Determine the [x, y] coordinate at the center of the cell enclosing the given text.  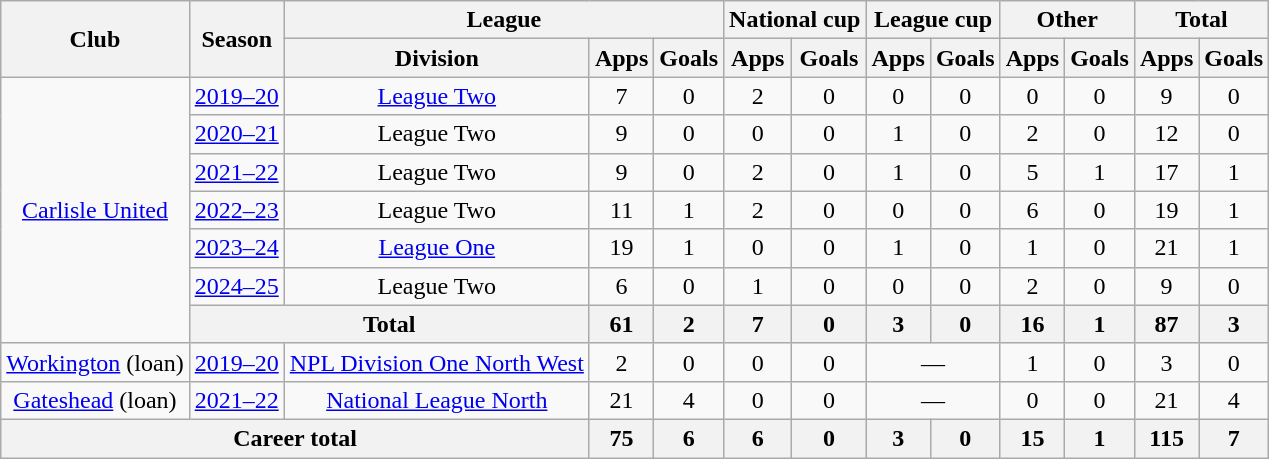
17 [1166, 172]
2022–23 [236, 210]
Other [1067, 20]
16 [1032, 324]
League cup [933, 20]
Division [436, 58]
Gateshead (loan) [95, 400]
15 [1032, 438]
61 [621, 324]
National cup [795, 20]
Career total [296, 438]
2023–24 [236, 248]
Carlisle United [95, 210]
League [504, 20]
League One [436, 248]
2024–25 [236, 286]
2020–21 [236, 134]
5 [1032, 172]
75 [621, 438]
Workington (loan) [95, 362]
87 [1166, 324]
Season [236, 39]
National League North [436, 400]
Club [95, 39]
115 [1166, 438]
12 [1166, 134]
11 [621, 210]
NPL Division One North West [436, 362]
